Identify which cell holds the provided text, then report its [X, Y] central coordinate. 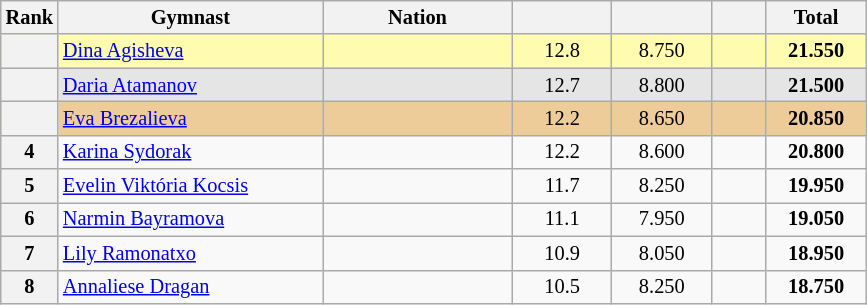
Annaliese Dragan [190, 287]
21.500 [816, 85]
7 [30, 253]
19.950 [816, 186]
Evelin Viktória Kocsis [190, 186]
8 [30, 287]
Total [816, 17]
10.5 [562, 287]
12.7 [562, 85]
21.550 [816, 51]
8.600 [662, 152]
20.800 [816, 152]
Karina Sydorak [190, 152]
12.8 [562, 51]
5 [30, 186]
18.750 [816, 287]
19.050 [816, 219]
7.950 [662, 219]
10.9 [562, 253]
Narmin Bayramova [190, 219]
Lily Ramonatxo [190, 253]
Gymnast [190, 17]
8.650 [662, 118]
Eva Brezalieva [190, 118]
8.750 [662, 51]
8.050 [662, 253]
11.1 [562, 219]
Rank [30, 17]
20.850 [816, 118]
4 [30, 152]
8.800 [662, 85]
6 [30, 219]
Nation [418, 17]
11.7 [562, 186]
Dina Agisheva [190, 51]
Daria Atamanov [190, 85]
18.950 [816, 253]
